Pinpoint the cell where the given text exists, returning its (X, Y) midpoint coordinate. 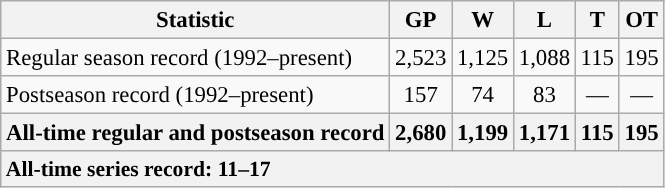
1,199 (483, 133)
1,088 (544, 58)
2,523 (421, 58)
L (544, 20)
All-time regular and postseason record (196, 133)
1,125 (483, 58)
1,171 (544, 133)
83 (544, 95)
T (597, 20)
Regular season record (1992–present) (196, 58)
GP (421, 20)
157 (421, 95)
2,680 (421, 133)
Statistic (196, 20)
W (483, 20)
All-time series record: 11–17 (332, 169)
Postseason record (1992–present) (196, 95)
74 (483, 95)
OT (642, 20)
